For the text-containing cell, return its midpoint in (X, Y) coordinate format. 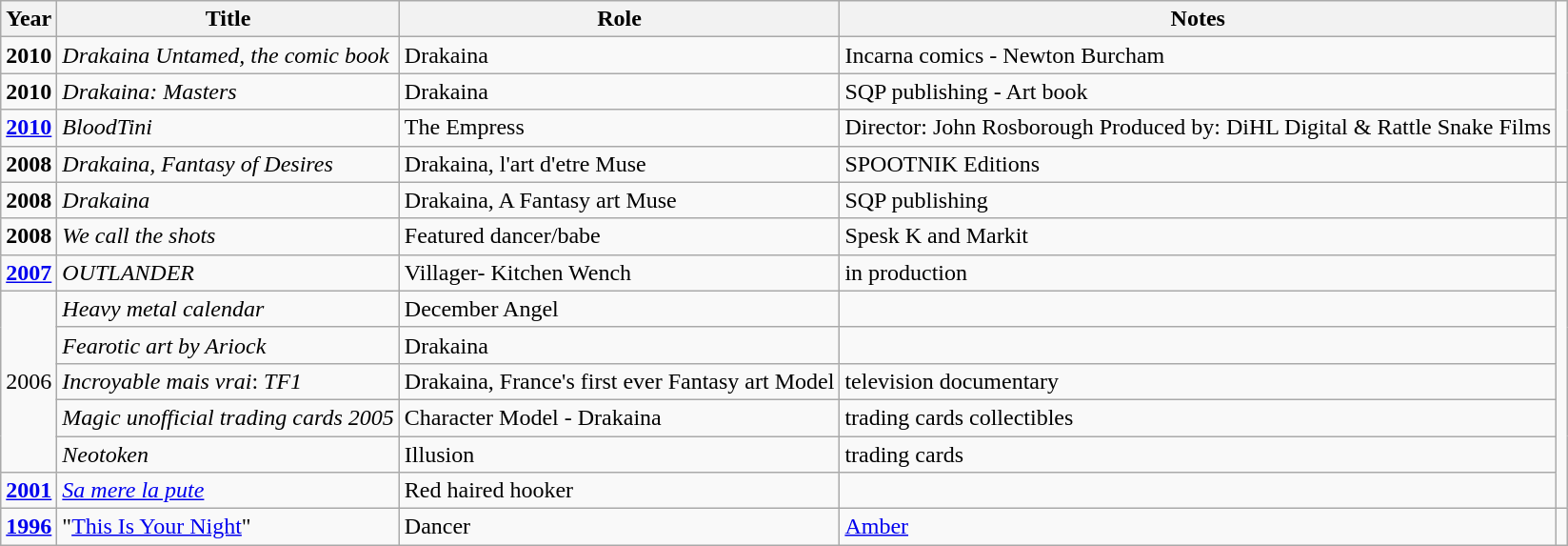
trading cards (1198, 455)
Magic unofficial trading cards 2005 (228, 417)
Neotoken (228, 455)
Title (228, 19)
SPOOTNIK Editions (1198, 164)
Illusion (619, 455)
trading cards collectibles (1198, 417)
Drakaina Untamed, the comic book (228, 55)
Character Model - Drakaina (619, 417)
2006 (29, 381)
Drakaina, A Fantasy art Muse (619, 200)
television documentary (1198, 381)
December Angel (619, 309)
Heavy metal calendar (228, 309)
Amber (1198, 527)
Fearotic art by Ariock (228, 345)
Drakaina: Masters (228, 91)
SQP publishing (1198, 200)
Director: John Rosborough Produced by: DiHL Digital & Rattle Snake Films (1198, 128)
OUTLANDER (228, 273)
1996 (29, 527)
Red haired hooker (619, 491)
Featured dancer/babe (619, 236)
BloodTini (228, 128)
Role (619, 19)
Drakaina, France's first ever Fantasy art Model (619, 381)
in production (1198, 273)
We call the shots (228, 236)
Incarna comics - Newton Burcham (1198, 55)
Villager- Kitchen Wench (619, 273)
Drakaina, l'art d'etre Muse (619, 164)
2007 (29, 273)
Drakaina, Fantasy of Desires (228, 164)
Sa mere la pute (228, 491)
The Empress (619, 128)
"This Is Your Night" (228, 527)
SQP publishing - Art book (1198, 91)
Dancer (619, 527)
Notes (1198, 19)
Year (29, 19)
Spesk K and Markit (1198, 236)
Incroyable mais vrai: TF1 (228, 381)
2001 (29, 491)
